Search for the cell housing the specified text and yield its (x, y) center coordinate. 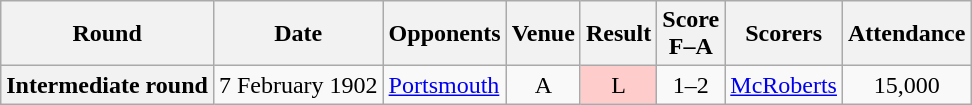
L (618, 85)
ScoreF–A (691, 34)
A (543, 85)
1–2 (691, 85)
Intermediate round (108, 85)
Opponents (444, 34)
Result (618, 34)
Attendance (906, 34)
McRoberts (784, 85)
Date (298, 34)
Round (108, 34)
7 February 1902 (298, 85)
15,000 (906, 85)
Portsmouth (444, 85)
Scorers (784, 34)
Venue (543, 34)
